Extract the (X, Y) coordinate from the center of the cell holding the provided text.  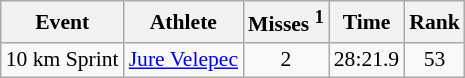
28:21.9 (366, 60)
Time (366, 22)
Misses 1 (286, 22)
2 (286, 60)
10 km Sprint (62, 60)
Athlete (184, 22)
Event (62, 22)
Rank (434, 22)
53 (434, 60)
Jure Velepec (184, 60)
